Return [x, y] of the center of cell containing provided text 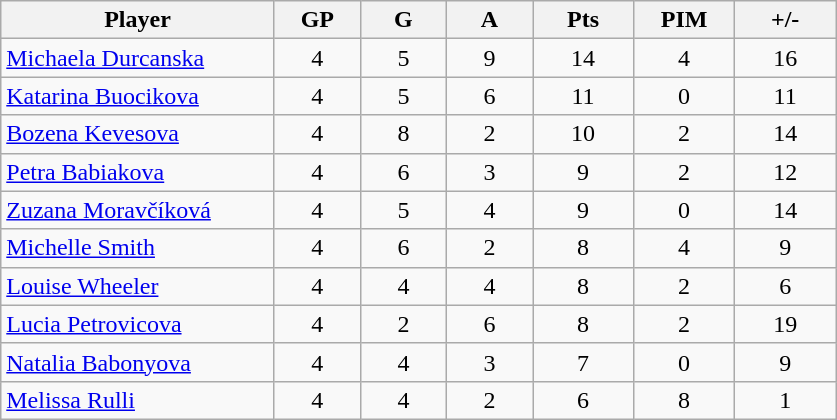
7 [582, 362]
Pts [582, 20]
Katarina Buocikova [138, 96]
+/- [786, 20]
GP [317, 20]
10 [582, 134]
12 [786, 172]
Natalia Babonyova [138, 362]
Player [138, 20]
Michelle Smith [138, 248]
Louise Wheeler [138, 286]
Lucia Petrovicova [138, 324]
Petra Babiakova [138, 172]
16 [786, 58]
19 [786, 324]
PIM [684, 20]
A [489, 20]
G [403, 20]
Zuzana Moravčíková [138, 210]
Michaela Durcanska [138, 58]
Bozena Kevesova [138, 134]
1 [786, 400]
Melissa Rulli [138, 400]
